Provide the (X, Y) coordinate of the cell's center where the given text is located.  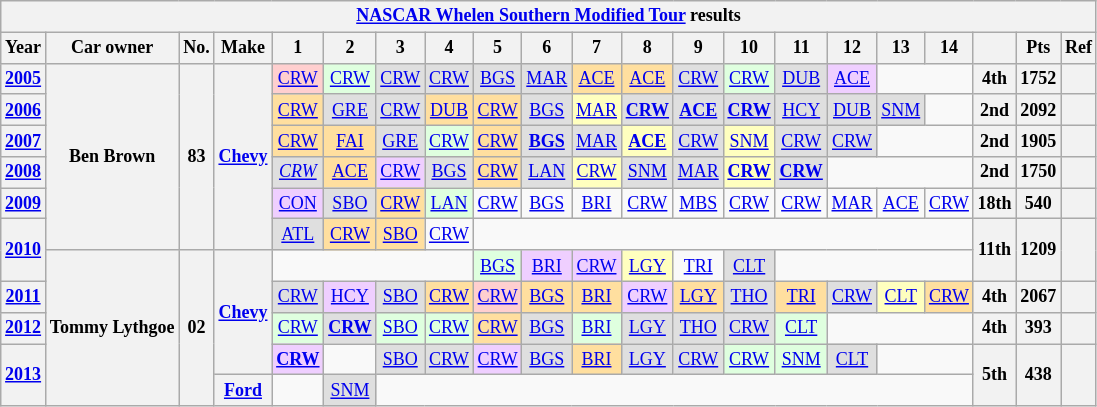
11th (994, 250)
CON (298, 204)
2067 (1038, 296)
No. (196, 48)
NASCAR Whelen Southern Modified Tour results (549, 16)
02 (196, 328)
83 (196, 156)
Year (24, 48)
540 (1038, 204)
2 (350, 48)
2006 (24, 110)
Ref (1079, 48)
10 (749, 48)
12 (852, 48)
2005 (24, 78)
1 (298, 48)
2010 (24, 250)
2013 (24, 375)
Ford (243, 390)
14 (950, 48)
8 (647, 48)
Make (243, 48)
6 (547, 48)
2007 (24, 140)
ATL (298, 234)
9 (698, 48)
Ben Brown (112, 156)
2009 (24, 204)
Pts (1038, 48)
2011 (24, 296)
MBS (698, 204)
5 (498, 48)
Tommy Lythgoe (112, 328)
FAI (350, 140)
1750 (1038, 172)
393 (1038, 328)
1905 (1038, 140)
Car owner (112, 48)
7 (597, 48)
11 (801, 48)
2008 (24, 172)
3 (400, 48)
438 (1038, 375)
18th (994, 204)
13 (901, 48)
1209 (1038, 250)
5th (994, 375)
2012 (24, 328)
1752 (1038, 78)
2092 (1038, 110)
4 (450, 48)
